Detect which cell encompasses the target text, then output its (x, y) center coordinate. 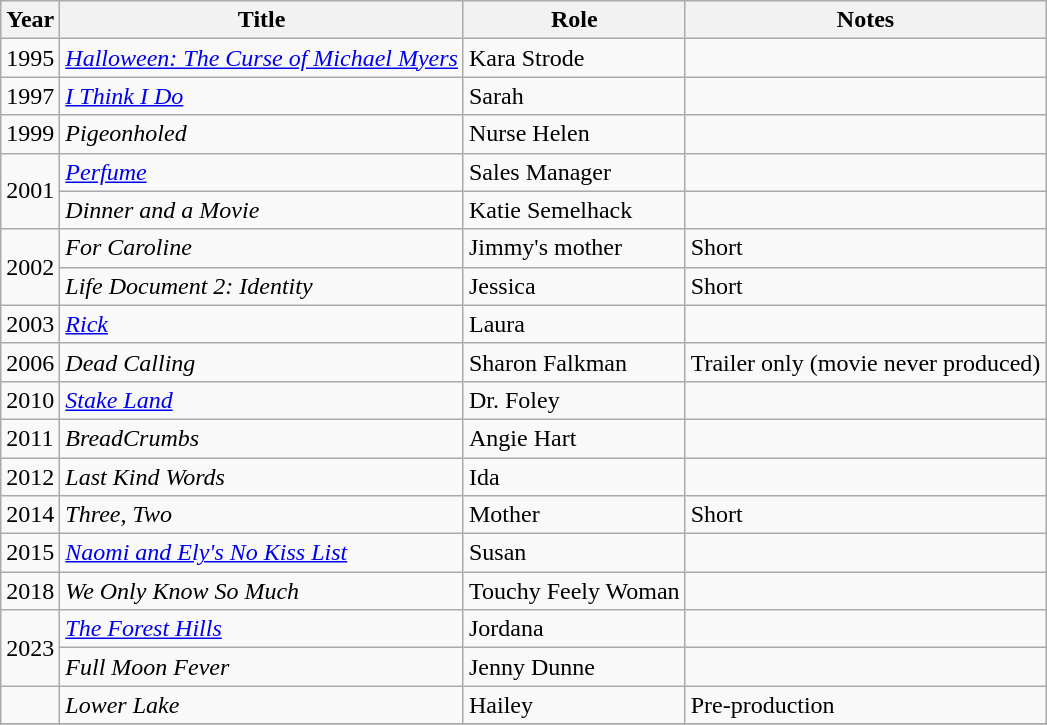
Sharon Falkman (574, 362)
Ida (574, 477)
Sales Manager (574, 172)
Perfume (262, 172)
Mother (574, 515)
Rick (262, 324)
2006 (30, 362)
2015 (30, 553)
Three, Two (262, 515)
Trailer only (movie never produced) (866, 362)
BreadCrumbs (262, 438)
Notes (866, 20)
Role (574, 20)
Title (262, 20)
2014 (30, 515)
Naomi and Ely's No Kiss List (262, 553)
1997 (30, 96)
Jimmy's mother (574, 248)
Halloween: The Curse of Michael Myers (262, 58)
Angie Hart (574, 438)
Dr. Foley (574, 400)
Susan (574, 553)
Sarah (574, 96)
Dinner and a Movie (262, 210)
1999 (30, 134)
1995 (30, 58)
Hailey (574, 705)
2003 (30, 324)
For Caroline (262, 248)
Pre-production (866, 705)
We Only Know So Much (262, 591)
Last Kind Words (262, 477)
2012 (30, 477)
I Think I Do (262, 96)
2002 (30, 267)
Pigeonholed (262, 134)
Life Document 2: Identity (262, 286)
Katie Semelhack (574, 210)
Jordana (574, 629)
Laura (574, 324)
The Forest Hills (262, 629)
Jenny Dunne (574, 667)
2023 (30, 648)
Dead Calling (262, 362)
Nurse Helen (574, 134)
2011 (30, 438)
Year (30, 20)
Full Moon Fever (262, 667)
Kara Strode (574, 58)
Touchy Feely Woman (574, 591)
Lower Lake (262, 705)
Stake Land (262, 400)
Jessica (574, 286)
2018 (30, 591)
2010 (30, 400)
2001 (30, 191)
